Output the (x, y) coordinate of the center of the cell containing the given text.  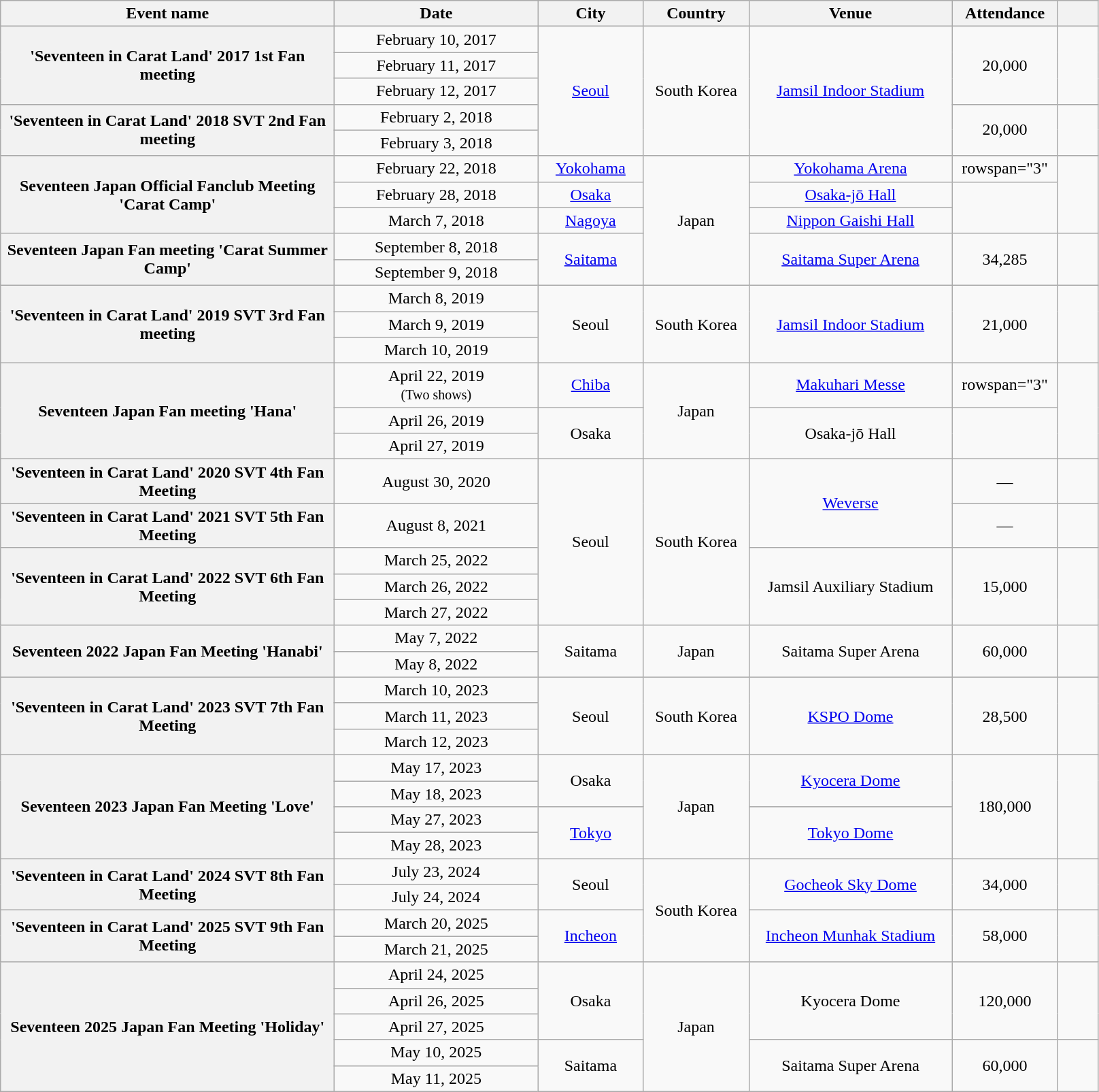
Tokyo (590, 833)
City (590, 14)
April 22, 2019 (Two shows) (437, 385)
Event name (167, 14)
Seventeen Japan Official Fanclub Meeting 'Carat Camp' (167, 195)
March 27, 2022 (437, 612)
'Seventeen in Carat Land' 2020 SVT 4th Fan Meeting (167, 482)
February 11, 2017 (437, 65)
February 10, 2017 (437, 39)
Seventeen 2025 Japan Fan Meeting 'Holiday' (167, 1027)
March 12, 2023 (437, 742)
21,000 (1005, 324)
July 24, 2024 (437, 897)
Date (437, 14)
March 7, 2018 (437, 220)
Makuhari Messe (850, 385)
May 18, 2023 (437, 794)
Seventeen Japan Fan meeting 'Hana' (167, 411)
March 21, 2025 (437, 949)
180,000 (1005, 806)
Nagoya (590, 220)
April 24, 2025 (437, 975)
May 17, 2023 (437, 767)
'Seventeen in Carat Land' 2025 SVT 9th Fan Meeting (167, 936)
Attendance (1005, 14)
Tokyo Dome (850, 833)
Jamsil Auxiliary Stadium (850, 586)
February 2, 2018 (437, 117)
September 8, 2018 (437, 246)
March 10, 2023 (437, 690)
'Seventeen in Carat Land' 2023 SVT 7th Fan Meeting (167, 716)
Chiba (590, 385)
April 27, 2019 (437, 446)
KSPO Dome (850, 716)
April 26, 2019 (437, 420)
Nippon Gaishi Hall (850, 220)
March 25, 2022 (437, 561)
Yokohama (590, 169)
Gocheok Sky Dome (850, 884)
120,000 (1005, 1001)
28,500 (1005, 716)
March 11, 2023 (437, 716)
'Seventeen in Carat Land' 2022 SVT 6th Fan Meeting (167, 586)
'Seventeen in Carat Land' 2019 SVT 3rd Fan meeting (167, 324)
Country (696, 14)
Incheon Munhak Stadium (850, 936)
May 11, 2025 (437, 1078)
July 23, 2024 (437, 872)
August 30, 2020 (437, 482)
Seventeen 2022 Japan Fan Meeting 'Hanabi' (167, 651)
May 28, 2023 (437, 846)
15,000 (1005, 586)
Weverse (850, 503)
February 12, 2017 (437, 91)
March 8, 2019 (437, 298)
Incheon (590, 936)
March 26, 2022 (437, 586)
February 3, 2018 (437, 143)
March 10, 2019 (437, 350)
Venue (850, 14)
'Seventeen in Carat Land' 2017 1st Fan meeting (167, 65)
34,285 (1005, 259)
February 28, 2018 (437, 195)
April 26, 2025 (437, 1001)
58,000 (1005, 936)
May 8, 2022 (437, 664)
March 20, 2025 (437, 923)
'Seventeen in Carat Land' 2021 SVT 5th Fan Meeting (167, 525)
'Seventeen in Carat Land' 2018 SVT 2nd Fan meeting (167, 130)
August 8, 2021 (437, 525)
September 9, 2018 (437, 272)
Seventeen 2023 Japan Fan Meeting 'Love' (167, 806)
May 27, 2023 (437, 820)
Seventeen Japan Fan meeting 'Carat Summer Camp' (167, 259)
February 22, 2018 (437, 169)
34,000 (1005, 884)
May 7, 2022 (437, 638)
Yokohama Arena (850, 169)
'Seventeen in Carat Land' 2024 SVT 8th Fan Meeting (167, 884)
May 10, 2025 (437, 1053)
March 9, 2019 (437, 325)
April 27, 2025 (437, 1027)
